Extract the [X, Y] coordinate from the center of the cell holding the provided text.  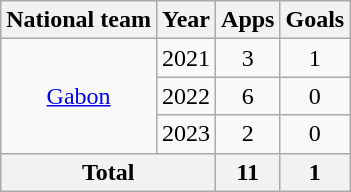
Goals [315, 20]
6 [248, 96]
2021 [186, 58]
Apps [248, 20]
Total [108, 172]
Gabon [79, 96]
2022 [186, 96]
2 [248, 134]
National team [79, 20]
Year [186, 20]
3 [248, 58]
11 [248, 172]
2023 [186, 134]
